Output the (X, Y) coordinate of the center of the cell containing the given text.  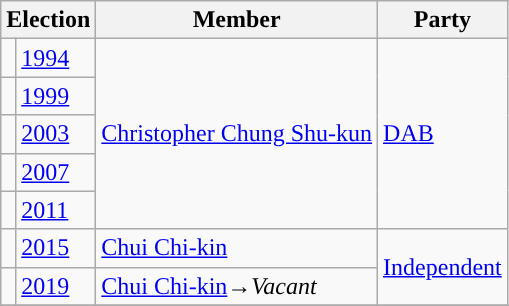
2011 (56, 210)
1994 (56, 58)
Member (237, 20)
Chui Chi-kin→Vacant (237, 286)
1999 (56, 96)
2003 (56, 134)
Christopher Chung Shu-kun (237, 134)
2019 (56, 286)
Party (443, 20)
Election (48, 20)
Independent (443, 267)
Chui Chi-kin (237, 248)
2015 (56, 248)
DAB (443, 134)
2007 (56, 172)
